From the cell containing the given text, extract its center point as (X, Y) coordinate. 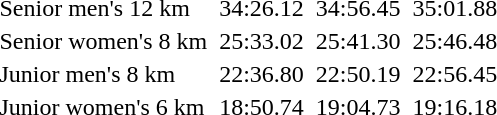
25:41.30 (358, 41)
22:36.80 (262, 74)
22:50.19 (358, 74)
25:33.02 (262, 41)
